Extract the (x, y) coordinate from the center of the cell holding the provided text.  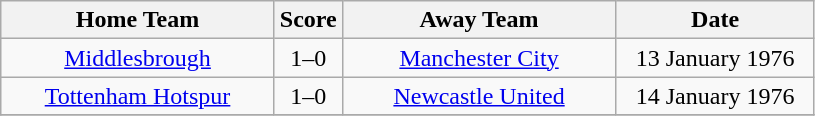
Away Team (479, 20)
Score (308, 20)
Home Team (138, 20)
Date (716, 20)
14 January 1976 (716, 96)
Manchester City (479, 58)
Middlesbrough (138, 58)
13 January 1976 (716, 58)
Newcastle United (479, 96)
Tottenham Hotspur (138, 96)
